Capture the cell that displays the provided text and extract its (X, Y) central coordinate. 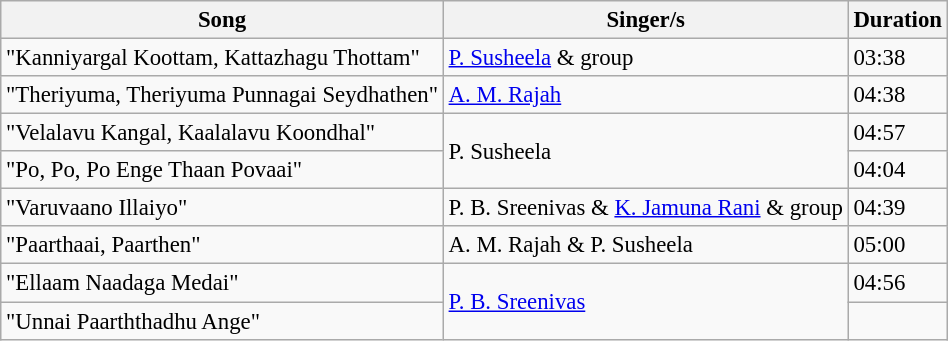
04:56 (898, 283)
Song (222, 20)
04:04 (898, 170)
P. Susheela (646, 152)
04:38 (898, 95)
"Po, Po, Po Enge Thaan Povaai" (222, 170)
"Theriyuma, Theriyuma Punnagai Seydhathen" (222, 95)
"Varuvaano Illaiyo" (222, 208)
Duration (898, 20)
05:00 (898, 245)
04:57 (898, 133)
03:38 (898, 58)
Singer/s (646, 20)
"Kanniyargal Koottam, Kattazhagu Thottam" (222, 58)
"Velalavu Kangal, Kaalalavu Koondhal" (222, 133)
"Unnai Paarththadhu Ange" (222, 321)
A. M. Rajah & P. Susheela (646, 245)
04:39 (898, 208)
P. B. Sreenivas (646, 302)
A. M. Rajah (646, 95)
"Ellaam Naadaga Medai" (222, 283)
"Paarthaai, Paarthen" (222, 245)
P. Susheela & group (646, 58)
P. B. Sreenivas & K. Jamuna Rani & group (646, 208)
